Capture the cell that displays the provided text and extract its [X, Y] central coordinate. 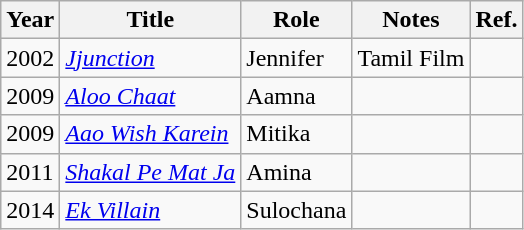
Aamna [296, 96]
Year [30, 20]
Ek Villain [150, 210]
2011 [30, 172]
Jjunction [150, 58]
Notes [411, 20]
Tamil Film [411, 58]
Role [296, 20]
Shakal Pe Mat Ja [150, 172]
Aao Wish Karein [150, 134]
Mitika [296, 134]
2002 [30, 58]
2014 [30, 210]
Ref. [496, 20]
Jennifer [296, 58]
Amina [296, 172]
Title [150, 20]
Sulochana [296, 210]
Aloo Chaat [150, 96]
